Capture the cell that displays the provided text and extract its (x, y) central coordinate. 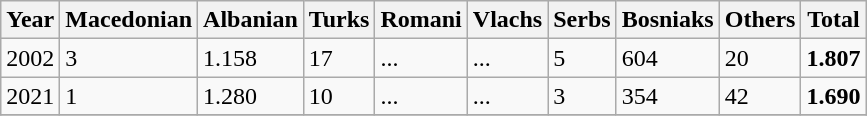
Bosniaks (668, 20)
2021 (30, 96)
Macedonian (129, 20)
Year (30, 20)
Serbs (582, 20)
Others (760, 20)
1 (129, 96)
1.280 (251, 96)
1.690 (834, 96)
42 (760, 96)
17 (339, 58)
10 (339, 96)
20 (760, 58)
1.807 (834, 58)
Vlachs (507, 20)
604 (668, 58)
1.158 (251, 58)
Romani (421, 20)
Albanian (251, 20)
Total (834, 20)
Turks (339, 20)
354 (668, 96)
5 (582, 58)
2002 (30, 58)
